Return [x, y] of the center of cell containing provided text 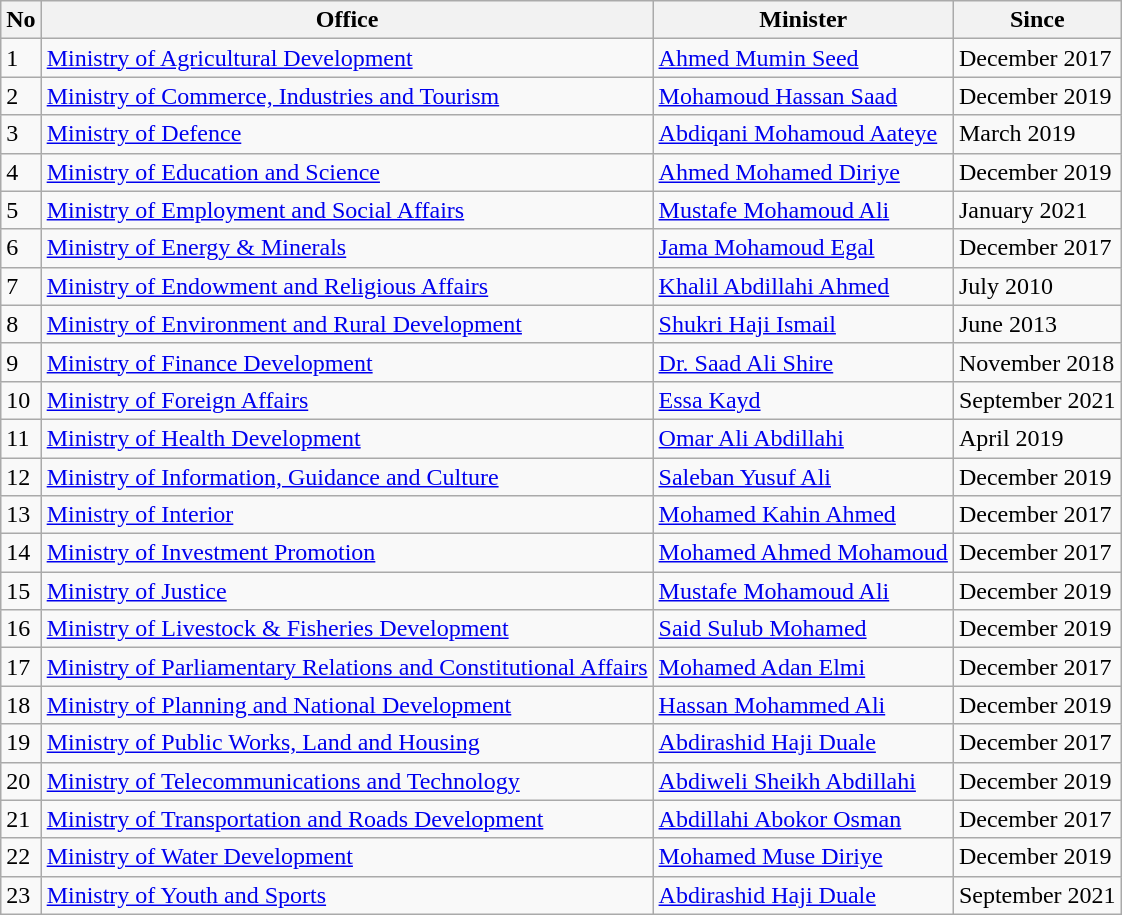
Ministry of Environment and Rural Development [347, 324]
Ministry of Commerce, Industries and Tourism [347, 96]
18 [21, 705]
Khalil Abdillahi Ahmed [803, 286]
Mohamed Muse Diriye [803, 857]
Omar Ali Abdillahi [803, 438]
Abdillahi Abokor Osman [803, 819]
Office [347, 20]
Jama Mohamoud Egal [803, 248]
Saleban Yusuf Ali [803, 477]
9 [21, 362]
13 [21, 515]
Hassan Mohammed Ali [803, 705]
1 [21, 58]
12 [21, 477]
3 [21, 134]
July 2010 [1037, 286]
Ministry of Interior [347, 515]
22 [21, 857]
Mohamed Adan Elmi [803, 667]
10 [21, 400]
Ministry of Investment Promotion [347, 553]
Ministry of Public Works, Land and Housing [347, 743]
Ministry of Transportation and Roads Development [347, 819]
Ministry of Agricultural Development [347, 58]
14 [21, 553]
20 [21, 781]
Ministry of Youth and Sports [347, 895]
23 [21, 895]
7 [21, 286]
4 [21, 172]
January 2021 [1037, 210]
Ministry of Defence [347, 134]
Mohamoud Hassan Saad [803, 96]
November 2018 [1037, 362]
Ministry of Energy & Minerals [347, 248]
Ministry of Telecommunications and Technology [347, 781]
Ministry of Employment and Social Affairs [347, 210]
8 [21, 324]
Ministry of Livestock & Fisheries Development [347, 629]
Essa Kayd [803, 400]
Abdiweli Sheikh Abdillahi [803, 781]
Ministry of Endowment and Religious Affairs [347, 286]
Minister [803, 20]
Abdiqani Mohamoud Aateye [803, 134]
Ministry of Parliamentary Relations and Constitutional Affairs [347, 667]
Ministry of Water Development [347, 857]
Ministry of Planning and National Development [347, 705]
Mohamed Kahin Ahmed [803, 515]
2 [21, 96]
Ministry of Health Development [347, 438]
6 [21, 248]
Ministry of Foreign Affairs [347, 400]
Ahmed Mumin Seed [803, 58]
21 [21, 819]
Mohamed Ahmed Mohamoud [803, 553]
June 2013 [1037, 324]
16 [21, 629]
No [21, 20]
Ministry of Justice [347, 591]
April 2019 [1037, 438]
March 2019 [1037, 134]
Since [1037, 20]
Ministry of Information, Guidance and Culture [347, 477]
5 [21, 210]
11 [21, 438]
Shukri Haji Ismail [803, 324]
17 [21, 667]
Ministry of Education and Science [347, 172]
19 [21, 743]
Ahmed Mohamed Diriye [803, 172]
15 [21, 591]
Dr. Saad Ali Shire [803, 362]
Ministry of Finance Development [347, 362]
Said Sulub Mohamed [803, 629]
